Return [x, y] of the center of cell containing provided text 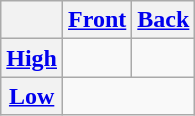
Back [164, 20]
Low [32, 96]
Front [98, 20]
High [32, 58]
